Identify which cell holds the provided text, then report its [X, Y] central coordinate. 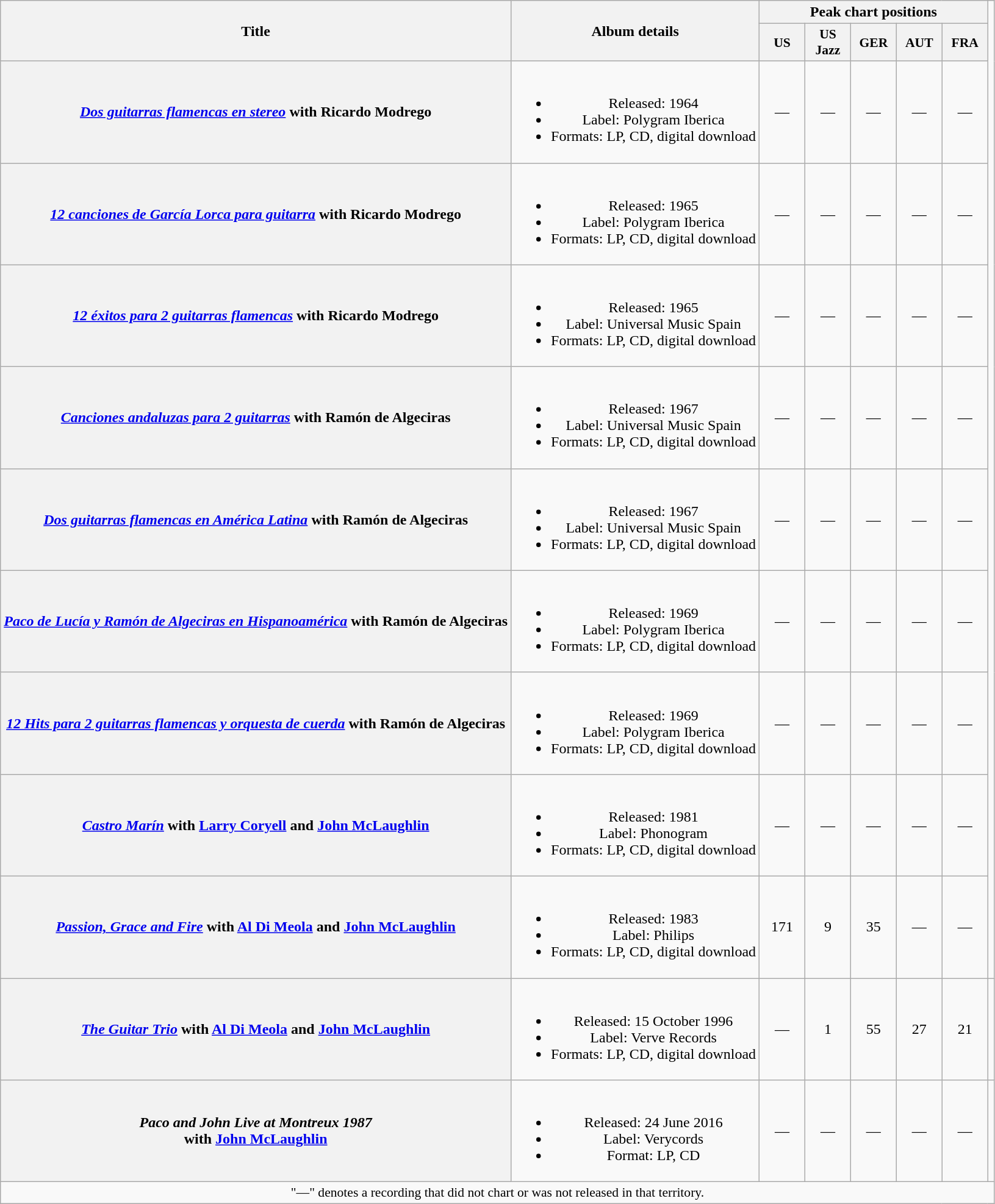
"—" denotes a recording that did not chart or was not released in that territory. [498, 1193]
Dos guitarras flamencas en stereo with Ricardo Modrego [256, 112]
12 éxitos para 2 guitarras flamencas with Ricardo Modrego [256, 316]
Canciones andaluzas para 2 guitarras with Ramón de Algeciras [256, 417]
AUT [919, 43]
171 [782, 927]
FRA [965, 43]
27 [919, 1030]
GER [874, 43]
Title [256, 30]
US [782, 43]
Released: 1964Label: Polygram IbericaFormats: LP, CD, digital download [636, 112]
12 Hits para 2 guitarras flamencas y orquesta de cuerda with Ramón de Algeciras [256, 723]
Released: 1983Label: PhilipsFormats: LP, CD, digital download [636, 927]
Released: 1981Label: PhonogramFormats: LP, CD, digital download [636, 825]
1 [828, 1030]
Album details [636, 30]
21 [965, 1030]
Castro Marín with Larry Coryell and John McLaughlin [256, 825]
35 [874, 927]
55 [874, 1030]
Released: 1965Label: Universal Music SpainFormats: LP, CD, digital download [636, 316]
Released: 24 June 2016Label: VerycordsFormat: LP, CD [636, 1131]
Peak chart positions [874, 12]
Paco de Lucía y Ramón de Algeciras en Hispanoamérica with Ramón de Algeciras [256, 621]
Passion, Grace and Fire with Al Di Meola and John McLaughlin [256, 927]
Paco and John Live at Montreux 1987 with John McLaughlin [256, 1131]
Released: 15 October 1996Label: Verve RecordsFormats: LP, CD, digital download [636, 1030]
9 [828, 927]
Released: 1965Label: Polygram IbericaFormats: LP, CD, digital download [636, 213]
US Jazz [828, 43]
Dos guitarras flamencas en América Latina with Ramón de Algeciras [256, 520]
The Guitar Trio with Al Di Meola and John McLaughlin [256, 1030]
12 canciones de García Lorca para guitarra with Ricardo Modrego [256, 213]
